For the text-containing cell, return its midpoint in (x, y) coordinate format. 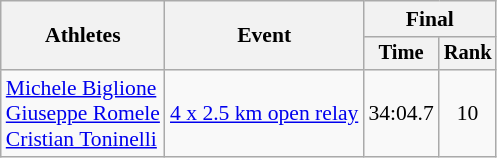
34:04.7 (400, 114)
Rank (468, 54)
4 x 2.5 km open relay (264, 114)
Event (264, 36)
Michele BiglioneGiuseppe RomeleCristian Toninelli (83, 114)
Time (400, 54)
Final (430, 19)
10 (468, 114)
Athletes (83, 36)
